Detect which cell encompasses the target text, then output its (X, Y) center coordinate. 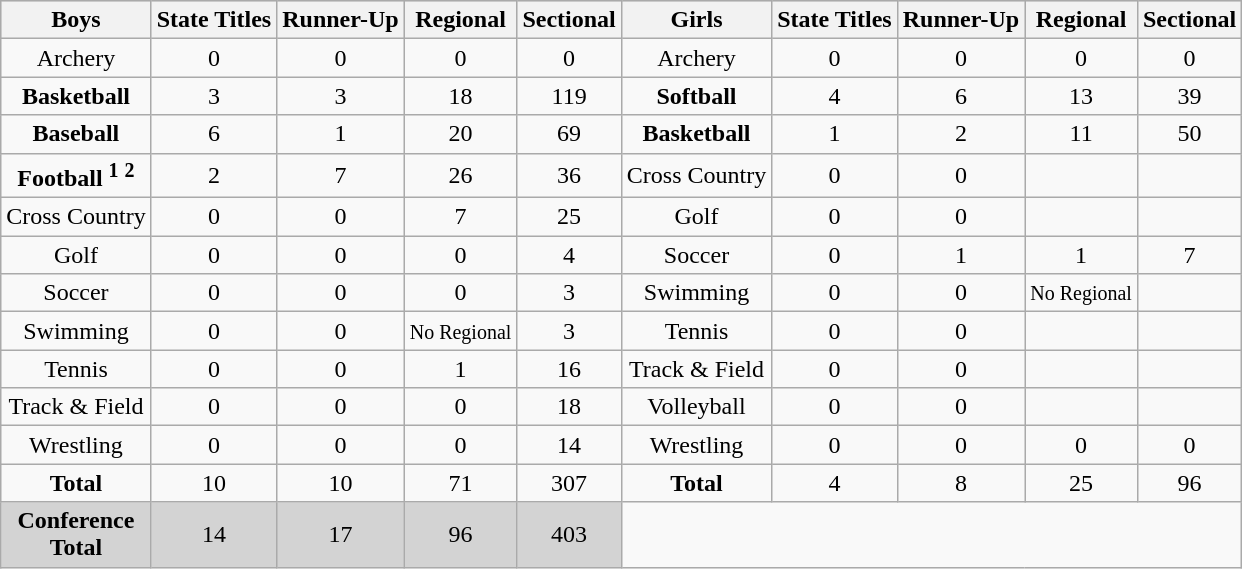
69 (569, 134)
17 (341, 534)
403 (569, 534)
Baseball (76, 134)
8 (961, 483)
Boys (76, 20)
Softball (696, 96)
26 (460, 176)
13 (1082, 96)
50 (1189, 134)
Football 1 2 (76, 176)
Girls (696, 20)
71 (460, 483)
11 (1082, 134)
Volleyball (696, 407)
20 (460, 134)
Conference Total (76, 534)
307 (569, 483)
39 (1189, 96)
119 (569, 96)
16 (569, 369)
36 (569, 176)
